Return the (x, y) coordinate for the center point of the cell that contains the specified text.  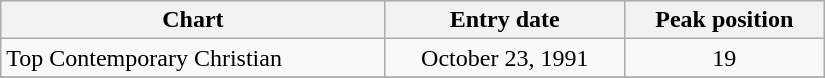
19 (724, 58)
Top Contemporary Christian (193, 58)
October 23, 1991 (504, 58)
Peak position (724, 20)
Entry date (504, 20)
Chart (193, 20)
